Return [x, y] of the center of cell containing provided text 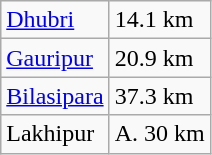
Bilasipara [55, 96]
Gauripur [55, 58]
20.9 km [160, 58]
A. 30 km [160, 134]
14.1 km [160, 20]
Dhubri [55, 20]
37.3 km [160, 96]
Lakhipur [55, 134]
